Find where the given text appears and provide that cell's center as (X, Y) coordinate. 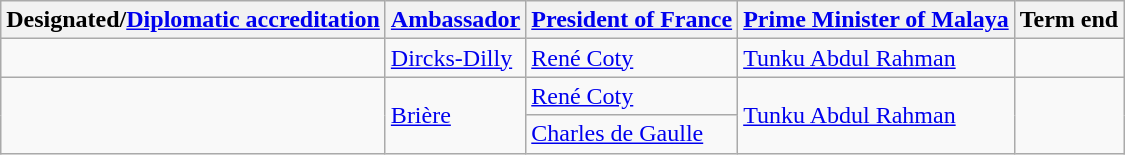
Dircks-Dilly (455, 58)
Charles de Gaulle (632, 134)
Designated/Diplomatic accreditation (194, 20)
Term end (1069, 20)
Prime Minister of Malaya (876, 20)
Brière (455, 115)
Ambassador (455, 20)
President of France (632, 20)
